Search for the cell housing the specified text and yield its [X, Y] center coordinate. 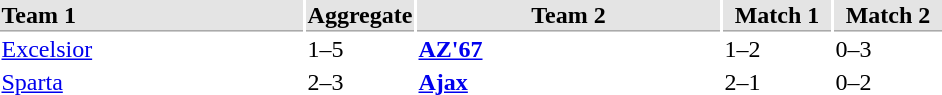
1–2 [777, 49]
AZ'67 [568, 49]
Team 1 [152, 16]
Team 2 [568, 16]
Match 1 [777, 16]
1–5 [360, 49]
Match 2 [888, 16]
Excelsior [152, 49]
0–3 [888, 49]
Aggregate [360, 16]
